Find where the given text appears and provide that cell's center as (x, y) coordinate. 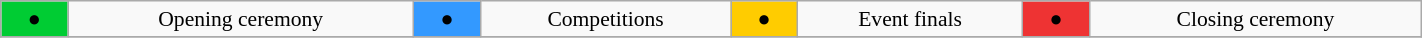
Competitions (606, 19)
Closing ceremony (1256, 19)
Opening ceremony (241, 19)
Event finals (910, 19)
